Scan for the cell matching the given text and deliver its (X, Y) coordinate at center. 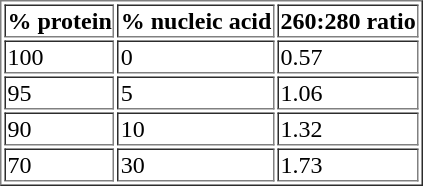
70 (59, 164)
0 (196, 56)
95 (59, 92)
% protein (59, 20)
% nucleic acid (196, 20)
30 (196, 164)
5 (196, 92)
1.06 (348, 92)
1.73 (348, 164)
260:280 ratio (348, 20)
10 (196, 128)
1.32 (348, 128)
90 (59, 128)
100 (59, 56)
0.57 (348, 56)
